Find where the given text appears and provide that cell's center as (X, Y) coordinate. 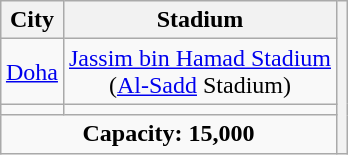
Stadium (200, 20)
Jassim bin Hamad Stadium(Al-Sadd Stadium) (200, 72)
Capacity: 15,000 (168, 134)
City (32, 20)
Doha (32, 72)
